Scan for the cell matching the given text and deliver its (x, y) coordinate at center. 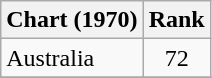
Australia (72, 58)
Rank (176, 20)
Chart (1970) (72, 20)
72 (176, 58)
